Identify which cell holds the provided text, then report its (x, y) central coordinate. 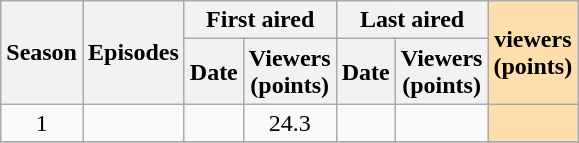
24.3 (290, 123)
Last aired (412, 20)
First aired (260, 20)
Season (42, 52)
viewers (points) (533, 52)
1 (42, 123)
Episodes (133, 52)
